Return the (X, Y) coordinate for the center point of the cell that contains the specified text.  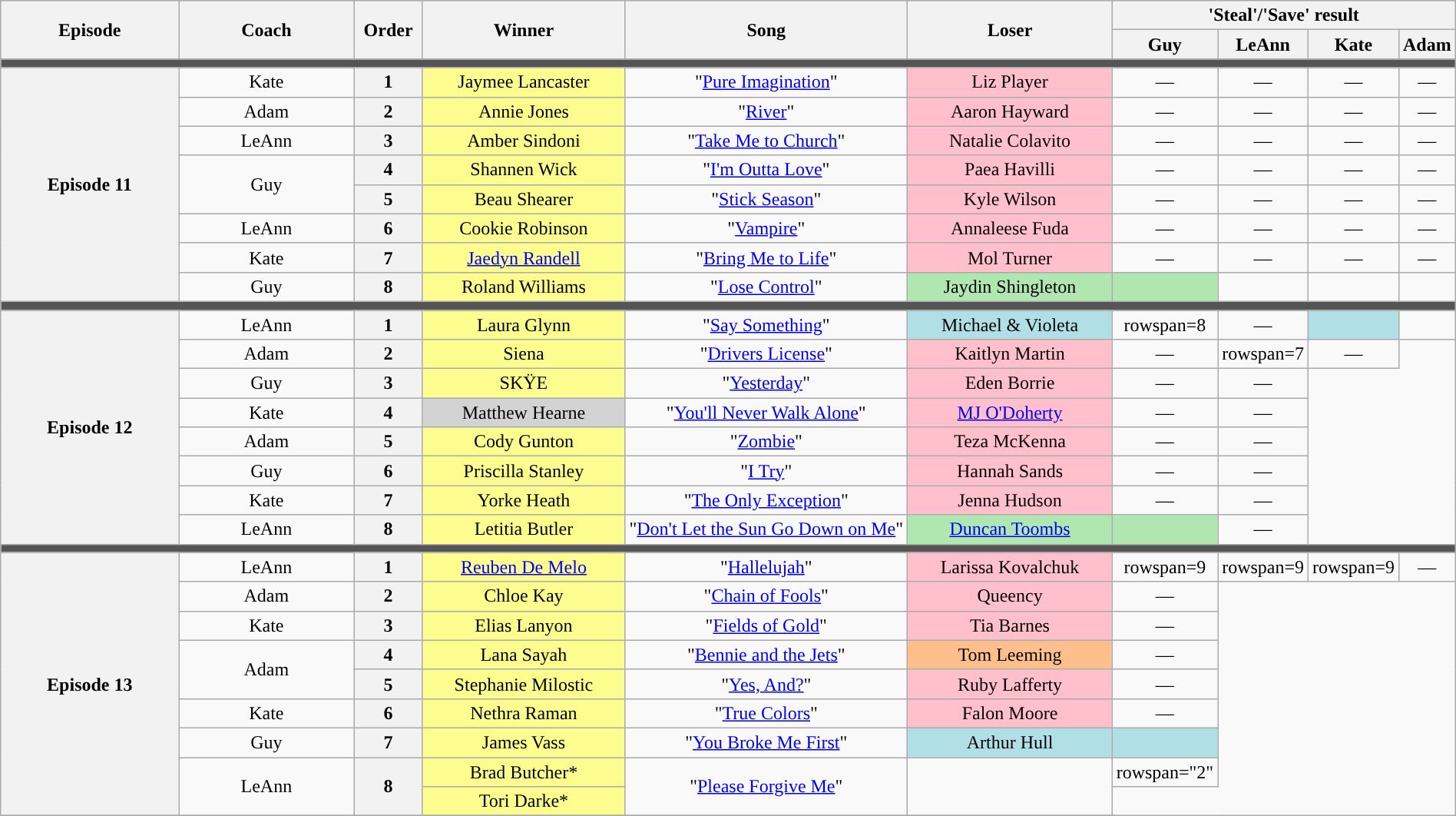
Song (766, 30)
James Vass (524, 742)
"Stick Season" (766, 199)
Teza McKenna (1010, 442)
Yorke Heath (524, 500)
"Bring Me to Life" (766, 257)
Lana Sayah (524, 655)
Roland Williams (524, 287)
Ruby Lafferty (1010, 684)
Order (389, 30)
"Hallelujah" (766, 567)
'Steal'/'Save' result (1284, 15)
Loser (1010, 30)
rowspan=8 (1165, 325)
Tia Barnes (1010, 625)
Falon Moore (1010, 713)
Jaymee Lancaster (524, 82)
Eden Borrie (1010, 383)
SKŸE (524, 383)
Queency (1010, 596)
Episode (90, 30)
Annie Jones (524, 111)
"Yes, And?" (766, 684)
"You'll Never Walk Alone" (766, 413)
"Pure Imagination" (766, 82)
Episode 11 (90, 184)
"Take Me to Church" (766, 141)
"True Colors" (766, 713)
Matthew Hearne (524, 413)
Michael & Violeta (1010, 325)
Elias Lanyon (524, 625)
Shannen Wick (524, 170)
Nethra Raman (524, 713)
"Yesterday" (766, 383)
Tom Leeming (1010, 655)
"You Broke Me First" (766, 742)
Hannah Sands (1010, 471)
Cookie Robinson (524, 228)
"Lose Control" (766, 287)
rowspan=7 (1263, 354)
MJ O'Doherty (1010, 413)
Duncan Toombs (1010, 529)
Letitia Butler (524, 529)
"Please Forgive Me" (766, 787)
"I'm Outta Love" (766, 170)
Annaleese Fuda (1010, 228)
"Bennie and the Jets" (766, 655)
Stephanie Milostic (524, 684)
"I Try" (766, 471)
Paea Havilli (1010, 170)
"Vampire" (766, 228)
Jaydin Shingleton (1010, 287)
Cody Gunton (524, 442)
rowspan="2" (1165, 772)
"The Only Exception" (766, 500)
"River" (766, 111)
Amber Sindoni (524, 141)
Beau Shearer (524, 199)
Winner (524, 30)
Natalie Colavito (1010, 141)
Liz Player (1010, 82)
Mol Turner (1010, 257)
"Chain of Fools" (766, 596)
Aaron Hayward (1010, 111)
"Fields of Gold" (766, 625)
Tori Darke* (524, 801)
Laura Glynn (524, 325)
Larissa Kovalchuk (1010, 567)
Reuben De Melo (524, 567)
"Say Something" (766, 325)
"Zombie" (766, 442)
Chloe Kay (524, 596)
Siena (524, 354)
Coach (266, 30)
Jenna Hudson (1010, 500)
Episode 12 (90, 427)
Jaedyn Randell (524, 257)
Priscilla Stanley (524, 471)
Episode 13 (90, 684)
"Drivers License" (766, 354)
Kaitlyn Martin (1010, 354)
Kyle Wilson (1010, 199)
"Don't Let the Sun Go Down on Me" (766, 529)
Brad Butcher* (524, 772)
Arthur Hull (1010, 742)
